Scan for the cell matching the given text and deliver its [x, y] coordinate at center. 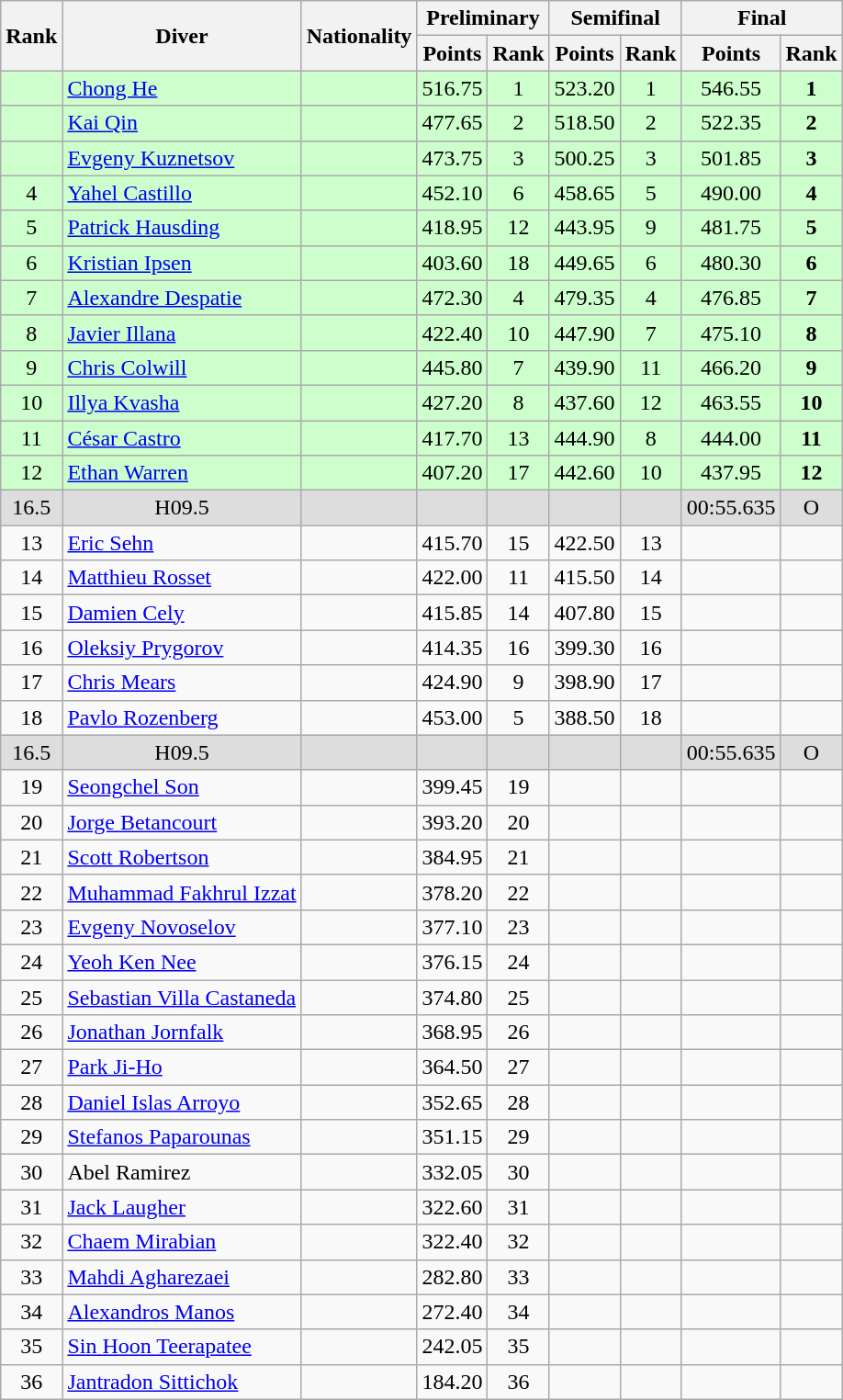
Mahdi Agharezaei [182, 1277]
475.10 [731, 333]
Muhammad Fakhrul Izzat [182, 892]
Daniel Islas Arroyo [182, 1102]
Patrick Hausding [182, 228]
476.85 [731, 298]
351.15 [452, 1137]
445.80 [452, 367]
415.70 [452, 543]
415.85 [452, 613]
Jantradon Sittichok [182, 1382]
516.75 [452, 88]
414.35 [452, 648]
442.60 [584, 473]
388.50 [584, 717]
Javier Illana [182, 333]
Jack Laugher [182, 1207]
Matthieu Rosset [182, 578]
282.80 [452, 1277]
Scott Robertson [182, 857]
Chris Mears [182, 683]
Jorge Betancourt [182, 822]
Eric Sehn [182, 543]
399.30 [584, 648]
184.20 [452, 1382]
424.90 [452, 683]
422.40 [452, 333]
427.20 [452, 402]
447.90 [584, 333]
322.40 [452, 1242]
522.35 [731, 123]
393.20 [452, 822]
Chong He [182, 88]
415.50 [584, 578]
Alexandros Manos [182, 1312]
Jonathan Jornfalk [182, 1033]
Final [762, 18]
368.95 [452, 1033]
Alexandre Despatie [182, 298]
472.30 [452, 298]
473.75 [452, 158]
417.70 [452, 438]
422.50 [584, 543]
398.90 [584, 683]
376.15 [452, 962]
Evgeny Novoselov [182, 927]
Pavlo Rozenberg [182, 717]
Evgeny Kuznetsov [182, 158]
352.65 [452, 1102]
Kai Qin [182, 123]
242.05 [452, 1347]
Sin Hoon Teerapatee [182, 1347]
437.95 [731, 473]
Kristian Ipsen [182, 263]
523.20 [584, 88]
407.80 [584, 613]
466.20 [731, 367]
Sebastian Villa Castaneda [182, 997]
444.00 [731, 438]
407.20 [452, 473]
Stefanos Paparounas [182, 1137]
Preliminary [483, 18]
364.50 [452, 1067]
490.00 [731, 193]
Illya Kvasha [182, 402]
384.95 [452, 857]
452.10 [452, 193]
César Castro [182, 438]
Semifinal [615, 18]
481.75 [731, 228]
Yeoh Ken Nee [182, 962]
399.45 [452, 787]
546.55 [731, 88]
Chaem Mirabian [182, 1242]
479.35 [584, 298]
501.85 [731, 158]
322.60 [452, 1207]
449.65 [584, 263]
439.90 [584, 367]
443.95 [584, 228]
377.10 [452, 927]
Oleksiy Prygorov [182, 648]
272.40 [452, 1312]
332.05 [452, 1172]
Ethan Warren [182, 473]
463.55 [731, 402]
Seongchel Son [182, 787]
Diver [182, 36]
378.20 [452, 892]
Park Ji-Ho [182, 1067]
518.50 [584, 123]
444.90 [584, 438]
Chris Colwill [182, 367]
500.25 [584, 158]
Yahel Castillo [182, 193]
480.30 [731, 263]
Abel Ramirez [182, 1172]
458.65 [584, 193]
437.60 [584, 402]
Nationality [359, 36]
374.80 [452, 997]
418.95 [452, 228]
453.00 [452, 717]
Damien Cely [182, 613]
477.65 [452, 123]
403.60 [452, 263]
422.00 [452, 578]
